Extract the (X, Y) coordinate from the center of the cell holding the provided text.  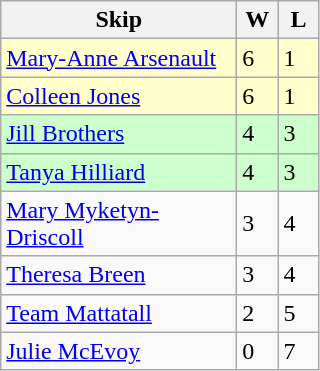
Team Mattatall (119, 313)
Mary-Anne Arsenault (119, 58)
Julie McEvoy (119, 351)
Theresa Breen (119, 275)
5 (298, 313)
L (298, 20)
Mary Myketyn-Driscoll (119, 224)
Colleen Jones (119, 96)
Skip (119, 20)
0 (258, 351)
2 (258, 313)
7 (298, 351)
W (258, 20)
Tanya Hilliard (119, 172)
Jill Brothers (119, 134)
